From the cell containing the given text, extract its center point as (X, Y) coordinate. 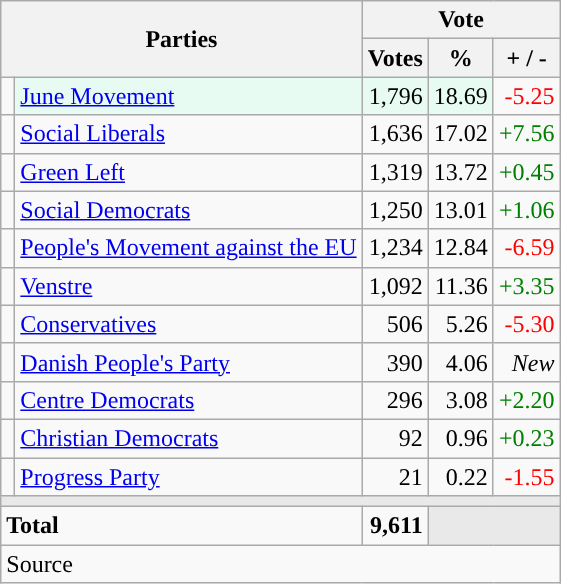
3.08 (460, 400)
17.02 (460, 134)
92 (395, 438)
296 (395, 400)
June Movement (188, 96)
Danish People's Party (188, 362)
1,234 (395, 248)
People's Movement against the EU (188, 248)
13.72 (460, 172)
0.22 (460, 477)
+3.35 (526, 286)
-5.30 (526, 324)
+ / - (526, 58)
New (526, 362)
Source (280, 564)
5.26 (460, 324)
506 (395, 324)
1,319 (395, 172)
+0.23 (526, 438)
+7.56 (526, 134)
11.36 (460, 286)
9,611 (395, 526)
4.06 (460, 362)
% (460, 58)
Centre Democrats (188, 400)
Venstre (188, 286)
Christian Democrats (188, 438)
18.69 (460, 96)
+2.20 (526, 400)
1,636 (395, 134)
13.01 (460, 210)
21 (395, 477)
1,092 (395, 286)
-1.55 (526, 477)
1,796 (395, 96)
Parties (182, 39)
390 (395, 362)
-5.25 (526, 96)
12.84 (460, 248)
1,250 (395, 210)
Vote (461, 20)
Progress Party (188, 477)
Conservatives (188, 324)
Social Democrats (188, 210)
+0.45 (526, 172)
Social Liberals (188, 134)
Total (182, 526)
Votes (395, 58)
Green Left (188, 172)
0.96 (460, 438)
+1.06 (526, 210)
-6.59 (526, 248)
